Capture the cell that displays the provided text and extract its (x, y) central coordinate. 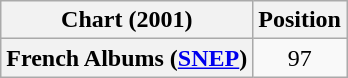
French Albums (SNEP) (127, 58)
Chart (2001) (127, 20)
Position (300, 20)
97 (300, 58)
